Detect which cell encompasses the target text, then output its [x, y] center coordinate. 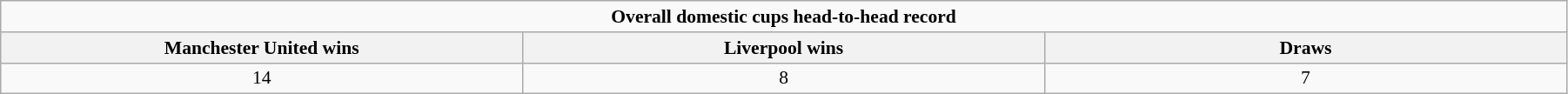
Manchester United wins [262, 48]
Draws [1306, 48]
8 [784, 78]
7 [1306, 78]
Liverpool wins [784, 48]
14 [262, 78]
Overall domestic cups head-to-head record [784, 17]
